Find where the given text appears and provide that cell's center as (X, Y) coordinate. 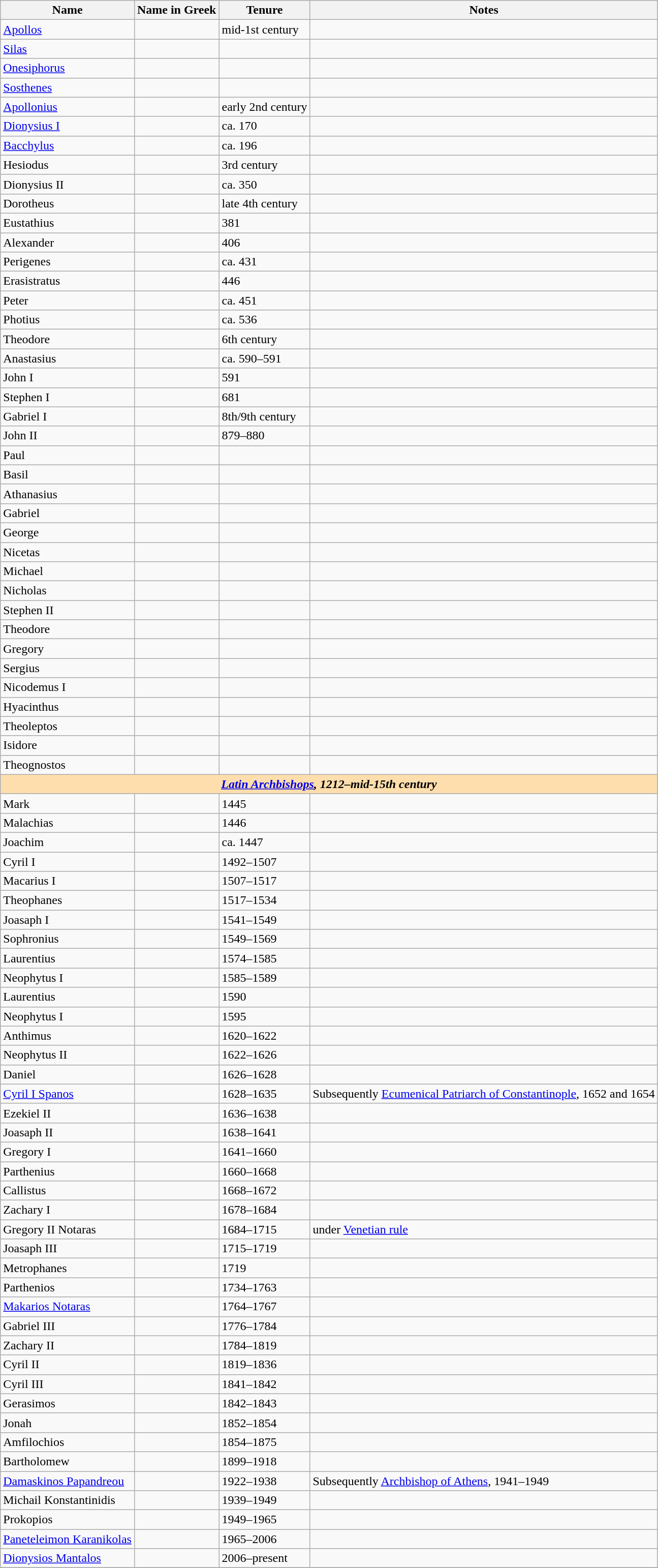
1678–1684 (264, 1210)
Athanasius (68, 494)
John II (68, 436)
Notes (484, 10)
Prokopios (68, 1520)
Stephen II (68, 610)
Michael (68, 571)
1764–1767 (264, 1307)
Sophronius (68, 939)
1668–1672 (264, 1191)
1939–1949 (264, 1500)
Metrophanes (68, 1268)
Zachary I (68, 1210)
Stephen I (68, 397)
Gregory (68, 649)
Dorotheus (68, 203)
Theoleptos (68, 726)
Tenure (264, 10)
Paneteleimon Karanikolas (68, 1539)
Cyril I Spanos (68, 1094)
406 (264, 243)
ca. 196 (264, 145)
Parthenius (68, 1171)
1784–1819 (264, 1345)
591 (264, 378)
Zachary II (68, 1345)
1965–2006 (264, 1539)
1541–1549 (264, 920)
681 (264, 397)
ca. 1447 (264, 842)
Theophanes (68, 900)
8th/9th century (264, 416)
Name (68, 10)
Subsequently Archbishop of Athens, 1941–1949 (484, 1481)
1446 (264, 823)
Basil (68, 474)
Theognostos (68, 765)
Makarios Notaras (68, 1307)
Anthimus (68, 1036)
Amfilochios (68, 1442)
Hesiodus (68, 165)
Hyacinthus (68, 707)
Sergius (68, 668)
Gerasimos (68, 1403)
late 4th century (264, 203)
Onesiphorus (68, 68)
Jonah (68, 1423)
1445 (264, 803)
Damaskinos Papandreou (68, 1481)
Daniel (68, 1074)
1517–1534 (264, 900)
1660–1668 (264, 1171)
Neophytus II (68, 1055)
Sosthenes (68, 87)
6th century (264, 339)
Macarius I (68, 881)
Cyril I (68, 862)
George (68, 532)
1628–1635 (264, 1094)
under Venetian rule (484, 1229)
Joachim (68, 842)
Latin Archbishops, 1212–mid-15th century (329, 784)
1620–1622 (264, 1036)
Dionysius I (68, 126)
1715–1719 (264, 1249)
1636–1638 (264, 1113)
Nicodemus I (68, 687)
early 2nd century (264, 107)
Gabriel I (68, 416)
1595 (264, 1016)
Gregory II Notaras (68, 1229)
446 (264, 281)
Joasaph I (68, 920)
ca. 170 (264, 126)
Perigenes (68, 262)
John I (68, 378)
1841–1842 (264, 1384)
Gabriel (68, 513)
1585–1589 (264, 978)
1507–1517 (264, 881)
ca. 451 (264, 300)
Joasaph III (68, 1249)
Peter (68, 300)
1949–1965 (264, 1520)
ca. 350 (264, 184)
Name in Greek (177, 10)
Bacchylus (68, 145)
Bartholomew (68, 1461)
1719 (264, 1268)
Malachias (68, 823)
Dionysios Mantalos (68, 1558)
381 (264, 223)
Dionysius II (68, 184)
Nicetas (68, 552)
Ezekiel II (68, 1113)
Joasaph II (68, 1132)
1899–1918 (264, 1461)
Parthenios (68, 1287)
Subsequently Ecumenical Patriarch of Constantinople, 1652 and 1654 (484, 1094)
Cyril III (68, 1384)
Paul (68, 455)
Erasistratus (68, 281)
ca. 536 (264, 320)
Anastasius (68, 358)
1492–1507 (264, 862)
Apollonius (68, 107)
1622–1626 (264, 1055)
1922–1938 (264, 1481)
Isidore (68, 745)
1641–1660 (264, 1152)
Nicholas (68, 591)
2006–present (264, 1558)
Mark (68, 803)
1842–1843 (264, 1403)
Apollos (68, 29)
1626–1628 (264, 1074)
1638–1641 (264, 1132)
1590 (264, 997)
Photius (68, 320)
879–880 (264, 436)
Gregory I (68, 1152)
1854–1875 (264, 1442)
Silas (68, 49)
1684–1715 (264, 1229)
Gabriel III (68, 1326)
1776–1784 (264, 1326)
Callistus (68, 1191)
1549–1569 (264, 939)
Eustathius (68, 223)
Alexander (68, 243)
1734–1763 (264, 1287)
1852–1854 (264, 1423)
ca. 590–591 (264, 358)
ca. 431 (264, 262)
Michail Konstantinidis (68, 1500)
Cyril II (68, 1365)
1819–1836 (264, 1365)
1574–1585 (264, 958)
3rd century (264, 165)
mid-1st century (264, 29)
